Provide the [x, y] coordinate of the cell's center where the given text is located.  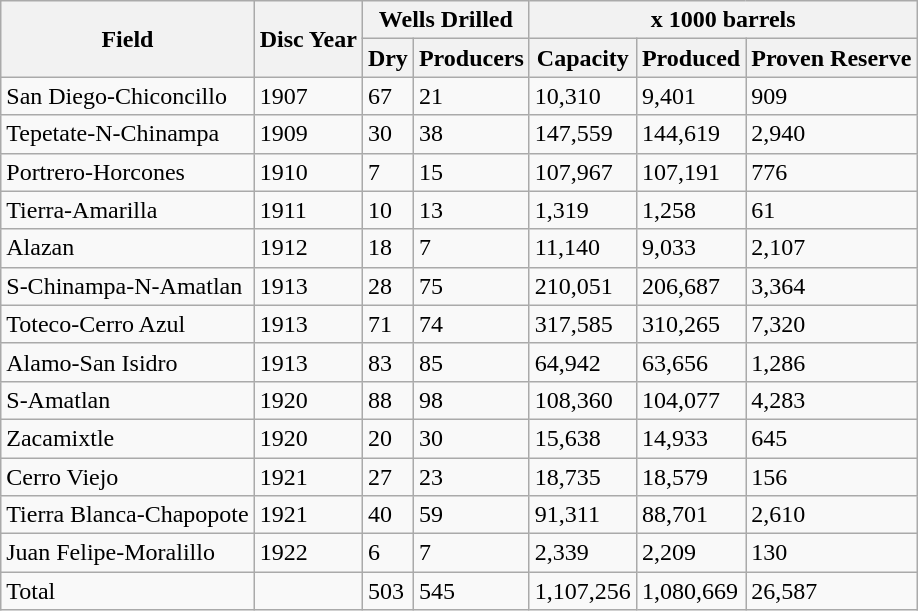
85 [471, 362]
130 [832, 553]
1912 [308, 248]
21 [471, 96]
88,701 [690, 515]
38 [471, 134]
Proven Reserve [832, 58]
1922 [308, 553]
14,933 [690, 438]
2,107 [832, 248]
317,585 [582, 324]
147,559 [582, 134]
13 [471, 210]
Toteco-Cerro Azul [128, 324]
206,687 [690, 286]
15,638 [582, 438]
9,401 [690, 96]
108,360 [582, 400]
503 [388, 591]
18,579 [690, 477]
Dry [388, 58]
59 [471, 515]
20 [388, 438]
83 [388, 362]
1,286 [832, 362]
7,320 [832, 324]
104,077 [690, 400]
18,735 [582, 477]
Field [128, 39]
2,339 [582, 553]
Disc Year [308, 39]
156 [832, 477]
Portrero-Horcones [128, 172]
6 [388, 553]
Tierra Blanca-Chapopote [128, 515]
1,319 [582, 210]
1,080,669 [690, 591]
310,265 [690, 324]
107,191 [690, 172]
S-Amatlan [128, 400]
210,051 [582, 286]
74 [471, 324]
2,209 [690, 553]
Cerro Viejo [128, 477]
645 [832, 438]
3,364 [832, 286]
Produced [690, 58]
S-Chinampa-N-Amatlan [128, 286]
909 [832, 96]
x 1000 barrels [723, 20]
1911 [308, 210]
1,107,256 [582, 591]
1910 [308, 172]
2,610 [832, 515]
18 [388, 248]
Alazan [128, 248]
Wells Drilled [446, 20]
15 [471, 172]
Producers [471, 58]
1,258 [690, 210]
9,033 [690, 248]
11,140 [582, 248]
27 [388, 477]
545 [471, 591]
63,656 [690, 362]
98 [471, 400]
San Diego-Chiconcillo [128, 96]
40 [388, 515]
67 [388, 96]
75 [471, 286]
1907 [308, 96]
2,940 [832, 134]
144,619 [690, 134]
776 [832, 172]
Juan Felipe-Moralillo [128, 553]
Capacity [582, 58]
28 [388, 286]
Total [128, 591]
61 [832, 210]
Zacamixtle [128, 438]
1909 [308, 134]
10,310 [582, 96]
10 [388, 210]
4,283 [832, 400]
88 [388, 400]
71 [388, 324]
107,967 [582, 172]
Tepetate-N-Chinampa [128, 134]
23 [471, 477]
64,942 [582, 362]
Alamo-San Isidro [128, 362]
26,587 [832, 591]
91,311 [582, 515]
Tierra-Amarilla [128, 210]
